Output the [X, Y] coordinate of the center of the cell containing the given text.  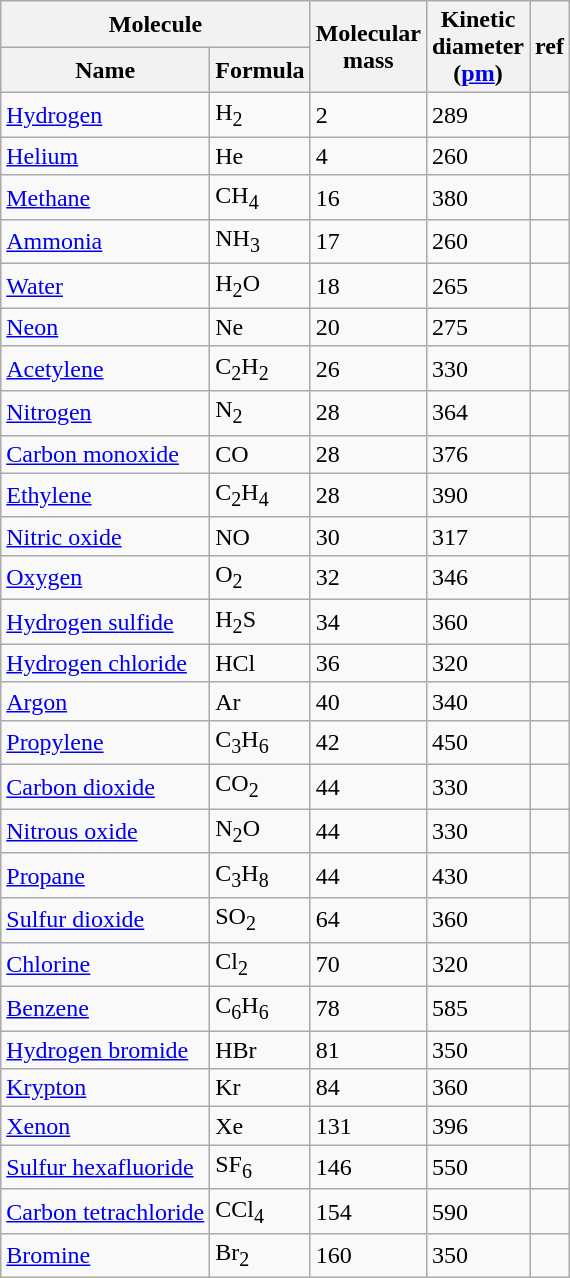
4 [368, 156]
NH3 [260, 242]
Acetylene [106, 368]
Helium [106, 156]
364 [478, 413]
C3H8 [260, 875]
Carbon monoxide [106, 454]
450 [478, 742]
Benzene [106, 1008]
36 [368, 663]
Br2 [260, 1256]
78 [368, 1008]
Hydrogen [106, 115]
Hydrogen sulfide [106, 622]
ref [550, 47]
396 [478, 1126]
390 [478, 495]
Molecule [156, 24]
Chlorine [106, 964]
C2H4 [260, 495]
34 [368, 622]
430 [478, 875]
SF6 [260, 1167]
Molecularmass [368, 47]
317 [478, 536]
380 [478, 197]
Xe [260, 1126]
O2 [260, 577]
C2H2 [260, 368]
Methane [106, 197]
NO [260, 536]
Sulfur hexafluoride [106, 1167]
Ar [260, 701]
Formula [260, 70]
Cl2 [260, 964]
26 [368, 368]
H2O [260, 286]
HBr [260, 1050]
C3H6 [260, 742]
Sulfur dioxide [106, 920]
2 [368, 115]
Nitric oxide [106, 536]
160 [368, 1256]
154 [368, 1211]
550 [478, 1167]
346 [478, 577]
Carbon tetrachloride [106, 1211]
CO2 [260, 787]
HCl [260, 663]
N2O [260, 831]
70 [368, 964]
590 [478, 1211]
17 [368, 242]
Xenon [106, 1126]
340 [478, 701]
Kr [260, 1088]
Oxygen [106, 577]
CH4 [260, 197]
Nitrous oxide [106, 831]
30 [368, 536]
Carbon dioxide [106, 787]
Ammonia [106, 242]
Propylene [106, 742]
Argon [106, 701]
146 [368, 1167]
20 [368, 327]
18 [368, 286]
Nitrogen [106, 413]
376 [478, 454]
Hydrogen bromide [106, 1050]
Neon [106, 327]
SO2 [260, 920]
289 [478, 115]
H2S [260, 622]
Propane [106, 875]
Name [106, 70]
Hydrogen chloride [106, 663]
Ethylene [106, 495]
16 [368, 197]
42 [368, 742]
84 [368, 1088]
81 [368, 1050]
Bromine [106, 1256]
CO [260, 454]
He [260, 156]
40 [368, 701]
Ne [260, 327]
275 [478, 327]
N2 [260, 413]
C6H6 [260, 1008]
Krypton [106, 1088]
CCl4 [260, 1211]
131 [368, 1126]
64 [368, 920]
265 [478, 286]
Kineticdiameter (pm) [478, 47]
585 [478, 1008]
32 [368, 577]
H2 [260, 115]
Water [106, 286]
